Output the [X, Y] coordinate of the center of the cell containing the given text.  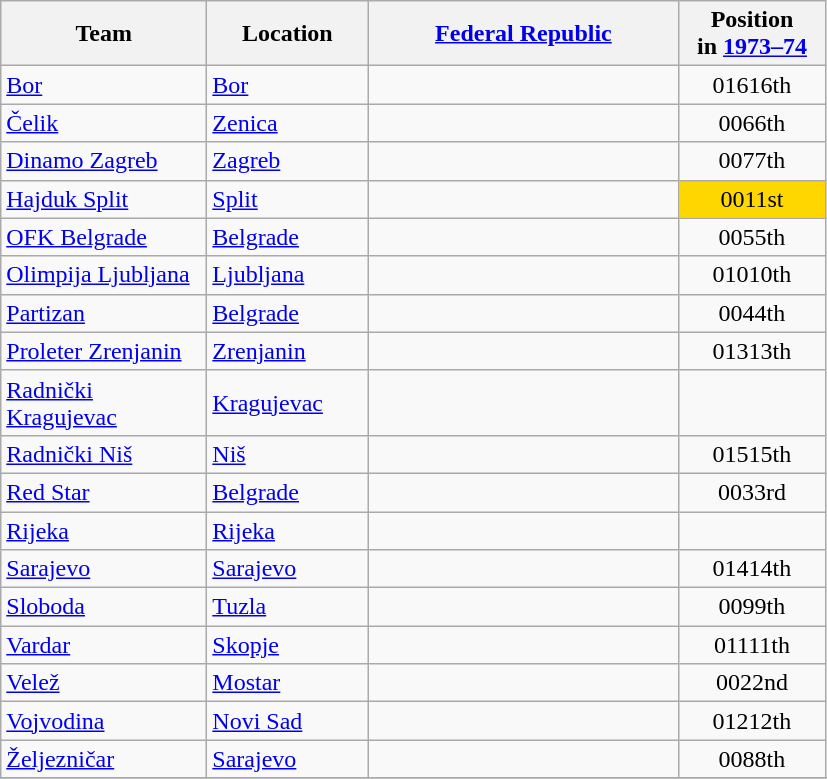
Positionin 1973–74 [752, 34]
Radnički Niš [104, 454]
Location [288, 34]
Team [104, 34]
Ljubljana [288, 275]
Niš [288, 454]
Kragujevac [288, 402]
Novi Sad [288, 721]
OFK Belgrade [104, 237]
01212th [752, 721]
0033rd [752, 492]
0088th [752, 759]
Red Star [104, 492]
Federal Republic [524, 34]
Radnički Kragujevac [104, 402]
01111th [752, 645]
01616th [752, 85]
Split [288, 199]
Vardar [104, 645]
Proleter Zrenjanin [104, 351]
0099th [752, 607]
Zagreb [288, 161]
Partizan [104, 313]
0077th [752, 161]
Vojvodina [104, 721]
01414th [752, 569]
Željezničar [104, 759]
Skopje [288, 645]
0044th [752, 313]
Olimpija Ljubljana [104, 275]
01515th [752, 454]
01010th [752, 275]
Velež [104, 683]
Sloboda [104, 607]
Čelik [104, 123]
Tuzla [288, 607]
0011st [752, 199]
01313th [752, 351]
Zrenjanin [288, 351]
Dinamo Zagreb [104, 161]
0066th [752, 123]
Mostar [288, 683]
0022nd [752, 683]
Hajduk Split [104, 199]
Zenica [288, 123]
0055th [752, 237]
